Extract the [x, y] coordinate from the center of the cell holding the provided text.  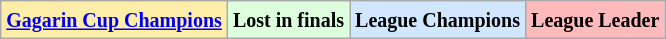
Lost in finals [288, 20]
League Leader [596, 20]
Gagarin Cup Champions [114, 20]
League Champions [438, 20]
